Provide the [X, Y] coordinate of the cell's center where the given text is located.  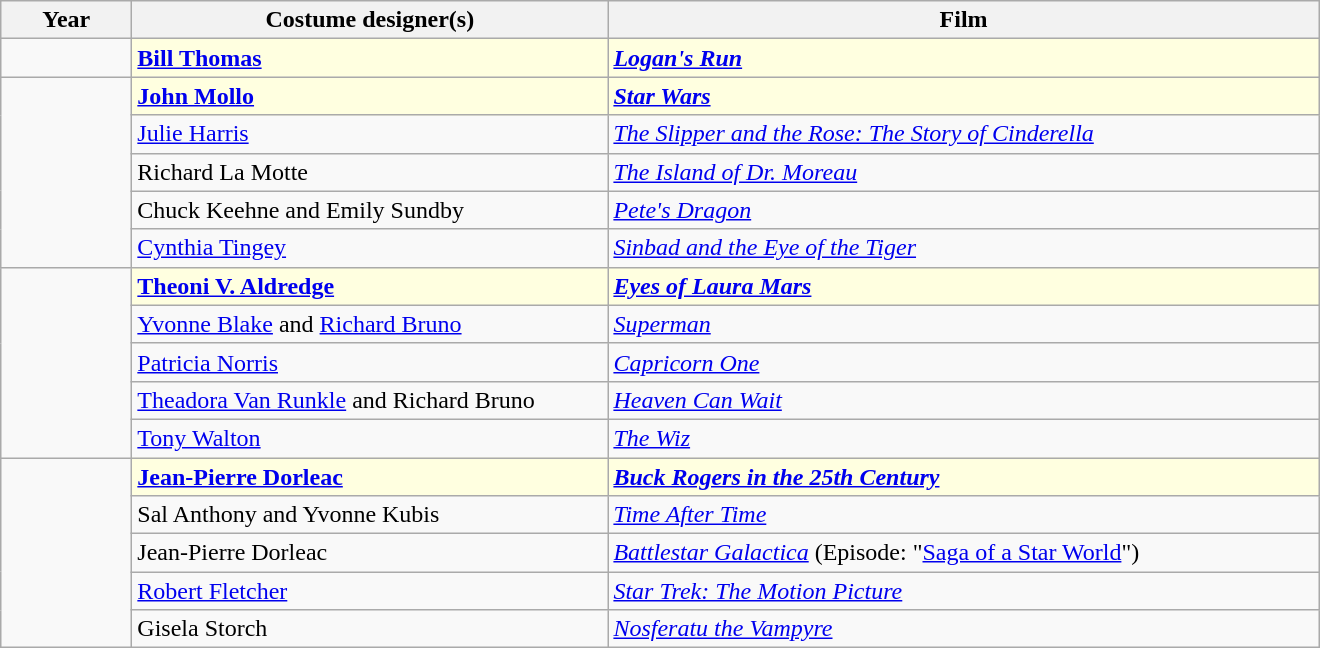
Theoni V. Aldredge [370, 286]
Heaven Can Wait [964, 400]
Capricorn One [964, 362]
Battlestar Galactica (Episode: "Saga of a Star World") [964, 553]
Cynthia Tingey [370, 248]
John Mollo [370, 96]
Logan's Run [964, 58]
Julie Harris [370, 134]
Tony Walton [370, 438]
Superman [964, 324]
The Wiz [964, 438]
Gisela Storch [370, 629]
Patricia Norris [370, 362]
The Island of Dr. Moreau [964, 172]
Bill Thomas [370, 58]
Theadora Van Runkle and Richard Bruno [370, 400]
Film [964, 20]
Richard La Motte [370, 172]
Costume designer(s) [370, 20]
Pete's Dragon [964, 210]
Nosferatu the Vampyre [964, 629]
Star Trek: The Motion Picture [964, 591]
Sal Anthony and Yvonne Kubis [370, 515]
Eyes of Laura Mars [964, 286]
Sinbad and the Eye of the Tiger [964, 248]
Buck Rogers in the 25th Century [964, 477]
Star Wars [964, 96]
Year [66, 20]
Time After Time [964, 515]
Yvonne Blake and Richard Bruno [370, 324]
Chuck Keehne and Emily Sundby [370, 210]
The Slipper and the Rose: The Story of Cinderella [964, 134]
Robert Fletcher [370, 591]
